Detect which cell encompasses the target text, then output its (X, Y) center coordinate. 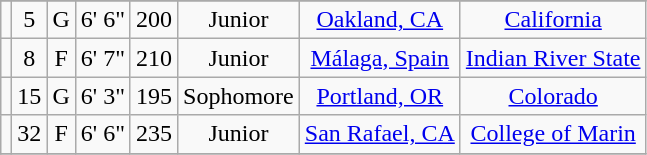
San Rafael, CA (380, 134)
6' 7" (102, 58)
8 (30, 58)
5 (30, 20)
210 (154, 58)
195 (154, 96)
Sophomore (239, 96)
Colorado (553, 96)
Oakland, CA (380, 20)
15 (30, 96)
6' 3" (102, 96)
Indian River State (553, 58)
200 (154, 20)
235 (154, 134)
32 (30, 134)
College of Marin (553, 134)
Portland, OR (380, 96)
California (553, 20)
Málaga, Spain (380, 58)
